Scan for the cell matching the given text and deliver its [X, Y] coordinate at center. 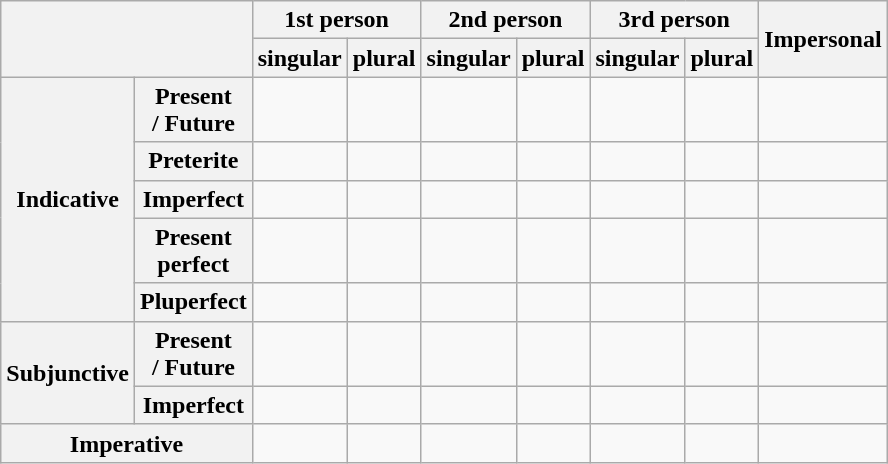
Pluperfect [194, 302]
Imperative [126, 443]
Indicative [68, 199]
Presentperfect [194, 250]
1st person [336, 20]
3rd person [674, 20]
Impersonal [823, 39]
Preterite [194, 161]
2nd person [506, 20]
Subjunctive [68, 372]
